For the text-containing cell, return its midpoint in (X, Y) coordinate format. 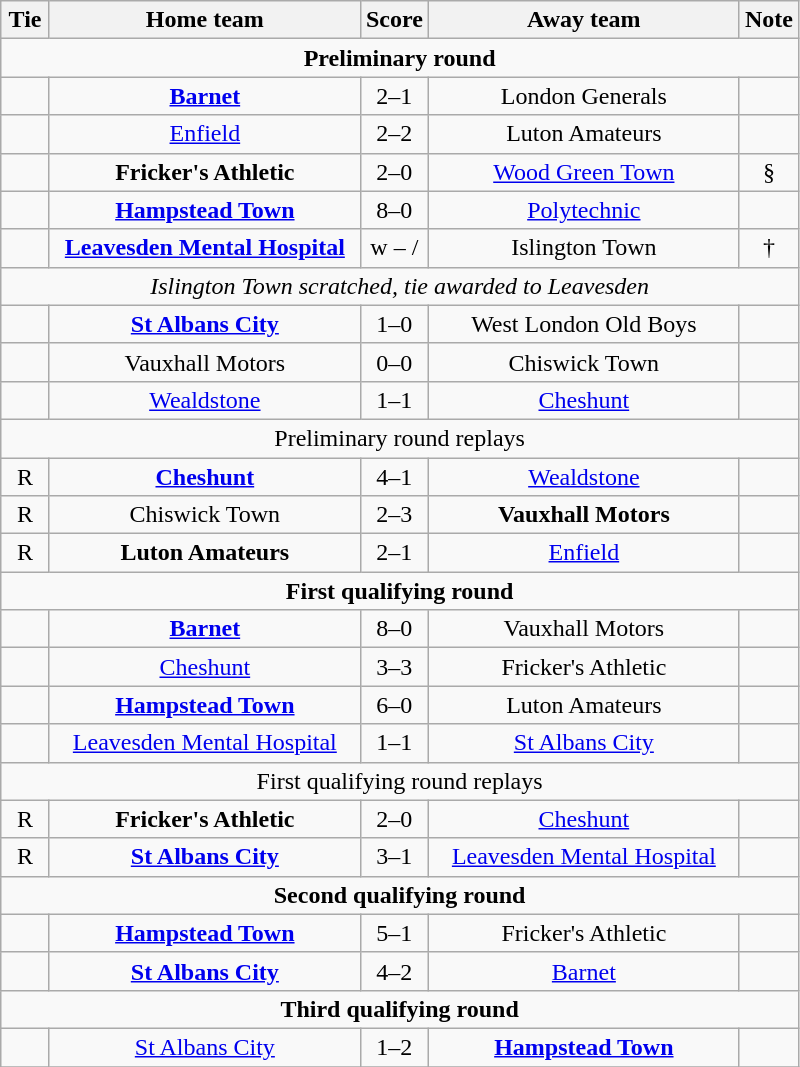
Second qualifying round (400, 895)
0–0 (394, 362)
West London Old Boys (584, 324)
3–3 (394, 667)
Score (394, 20)
w – / (394, 248)
Note (768, 20)
4–1 (394, 477)
5–1 (394, 933)
First qualifying round (400, 591)
4–2 (394, 971)
6–0 (394, 705)
Home team (204, 20)
Wood Green Town (584, 172)
† (768, 248)
1–0 (394, 324)
2–3 (394, 515)
Islington Town (584, 248)
Tie (26, 20)
London Generals (584, 96)
Third qualifying round (400, 1009)
Preliminary round replays (400, 438)
Polytechnic (584, 210)
Away team (584, 20)
§ (768, 172)
Islington Town scratched, tie awarded to Leavesden (400, 286)
First qualifying round replays (400, 781)
Preliminary round (400, 58)
2–2 (394, 134)
3–1 (394, 857)
1–2 (394, 1047)
